Determine the [X, Y] coordinate at the center of the cell enclosing the given text.  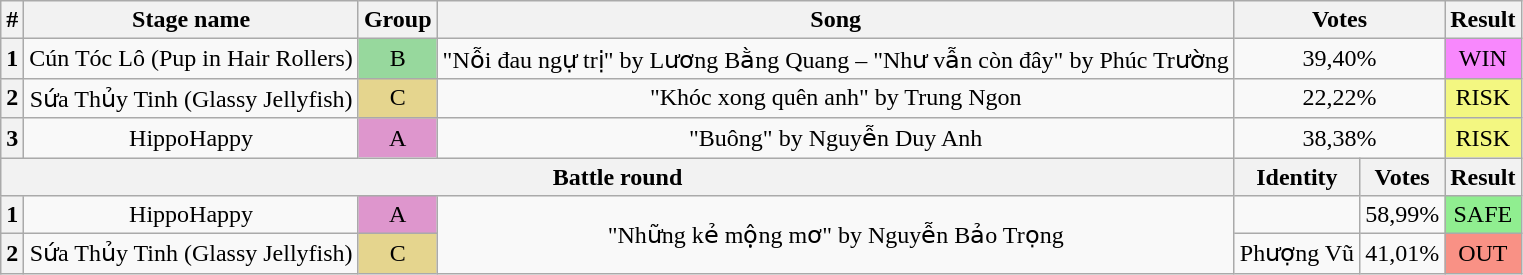
Battle round [618, 177]
"Những kẻ mộng mơ" by Nguyễn Bảo Trọng [836, 235]
OUT [1483, 254]
39,40% [1339, 59]
Group [398, 20]
58,99% [1402, 215]
38,38% [1339, 138]
41,01% [1402, 254]
3 [12, 138]
# [12, 20]
Song [836, 20]
"Nỗi đau ngự trị" by Lương Bằng Quang – "Như vẫn còn đây" by Phúc Trường [836, 59]
22,22% [1339, 98]
Cún Tóc Lô (Pup in Hair Rollers) [192, 59]
SAFE [1483, 215]
WIN [1483, 59]
"Khóc xong quên anh" by Trung Ngon [836, 98]
Identity [1296, 177]
Stage name [192, 20]
Phượng Vũ [1296, 254]
"Buông" by Nguyễn Duy Anh [836, 138]
B [398, 59]
